Extract the [x, y] coordinate from the center of the cell holding the provided text.  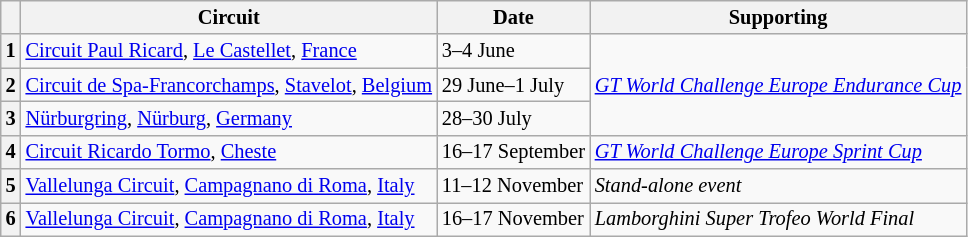
6 [11, 219]
Lamborghini Super Trofeo World Final [778, 219]
GT World Challenge Europe Sprint Cup [778, 152]
Date [514, 17]
Stand-alone event [778, 186]
29 June–1 July [514, 85]
4 [11, 152]
Nürburgring, Nürburg, Germany [229, 118]
Circuit [229, 17]
3 [11, 118]
5 [11, 186]
1 [11, 51]
Circuit Ricardo Tormo, Cheste [229, 152]
28–30 July [514, 118]
Supporting [778, 17]
3–4 June [514, 51]
16–17 September [514, 152]
11–12 November [514, 186]
Circuit de Spa-Francorchamps, Stavelot, Belgium [229, 85]
16–17 November [514, 219]
2 [11, 85]
GT World Challenge Europe Endurance Cup [778, 84]
Circuit Paul Ricard, Le Castellet, France [229, 51]
